Detect which cell encompasses the target text, then output its (x, y) center coordinate. 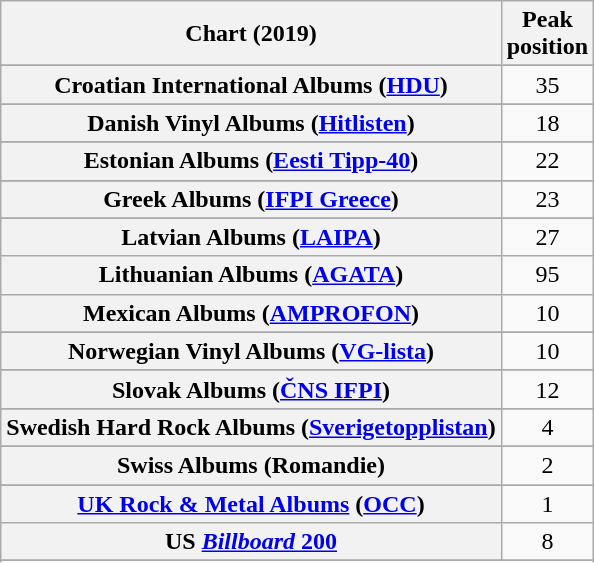
4 (547, 427)
95 (547, 275)
Mexican Albums (AMPROFON) (251, 313)
Croatian International Albums (HDU) (251, 85)
2 (547, 465)
Peakposition (547, 34)
Lithuanian Albums (AGATA) (251, 275)
Greek Albums (IFPI Greece) (251, 199)
Swedish Hard Rock Albums (Sverigetopplistan) (251, 427)
8 (547, 542)
Latvian Albums (LAIPA) (251, 237)
US Billboard 200 (251, 542)
UK Rock & Metal Albums (OCC) (251, 503)
Danish Vinyl Albums (Hitlisten) (251, 123)
35 (547, 85)
1 (547, 503)
23 (547, 199)
Slovak Albums (ČNS IFPI) (251, 389)
Estonian Albums (Eesti Tipp-40) (251, 161)
Norwegian Vinyl Albums (VG-lista) (251, 351)
Swiss Albums (Romandie) (251, 465)
27 (547, 237)
12 (547, 389)
22 (547, 161)
18 (547, 123)
Chart (2019) (251, 34)
